Provide the (X, Y) coordinate of the cell's center where the given text is located.  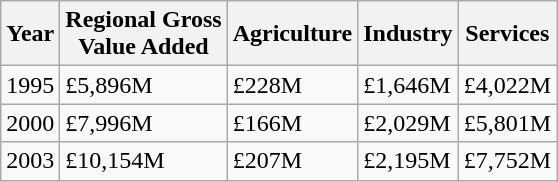
£166M (292, 123)
£5,896M (144, 85)
£2,029M (408, 123)
2000 (30, 123)
Industry (408, 34)
£10,154M (144, 161)
Agriculture (292, 34)
Year (30, 34)
1995 (30, 85)
Regional GrossValue Added (144, 34)
£7,752M (507, 161)
£2,195M (408, 161)
£7,996M (144, 123)
£1,646M (408, 85)
2003 (30, 161)
£5,801M (507, 123)
£207M (292, 161)
Services (507, 34)
£228M (292, 85)
£4,022M (507, 85)
